From the cell containing the given text, extract its center point as (x, y) coordinate. 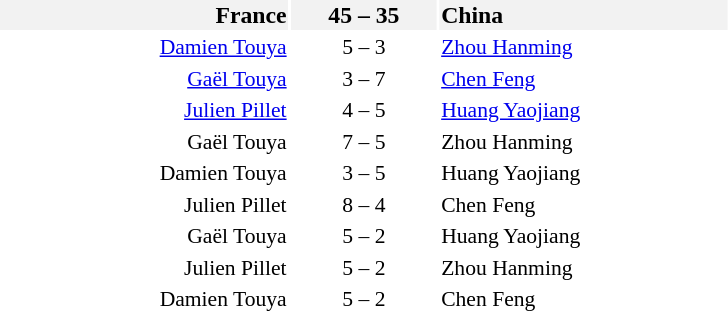
5 – 3 (364, 47)
China (584, 15)
3 – 5 (364, 173)
France (144, 15)
8 – 4 (364, 204)
45 – 35 (364, 15)
3 – 7 (364, 78)
4 – 5 (364, 110)
7 – 5 (364, 142)
